Extract the (x, y) coordinate from the center of the cell holding the provided text.  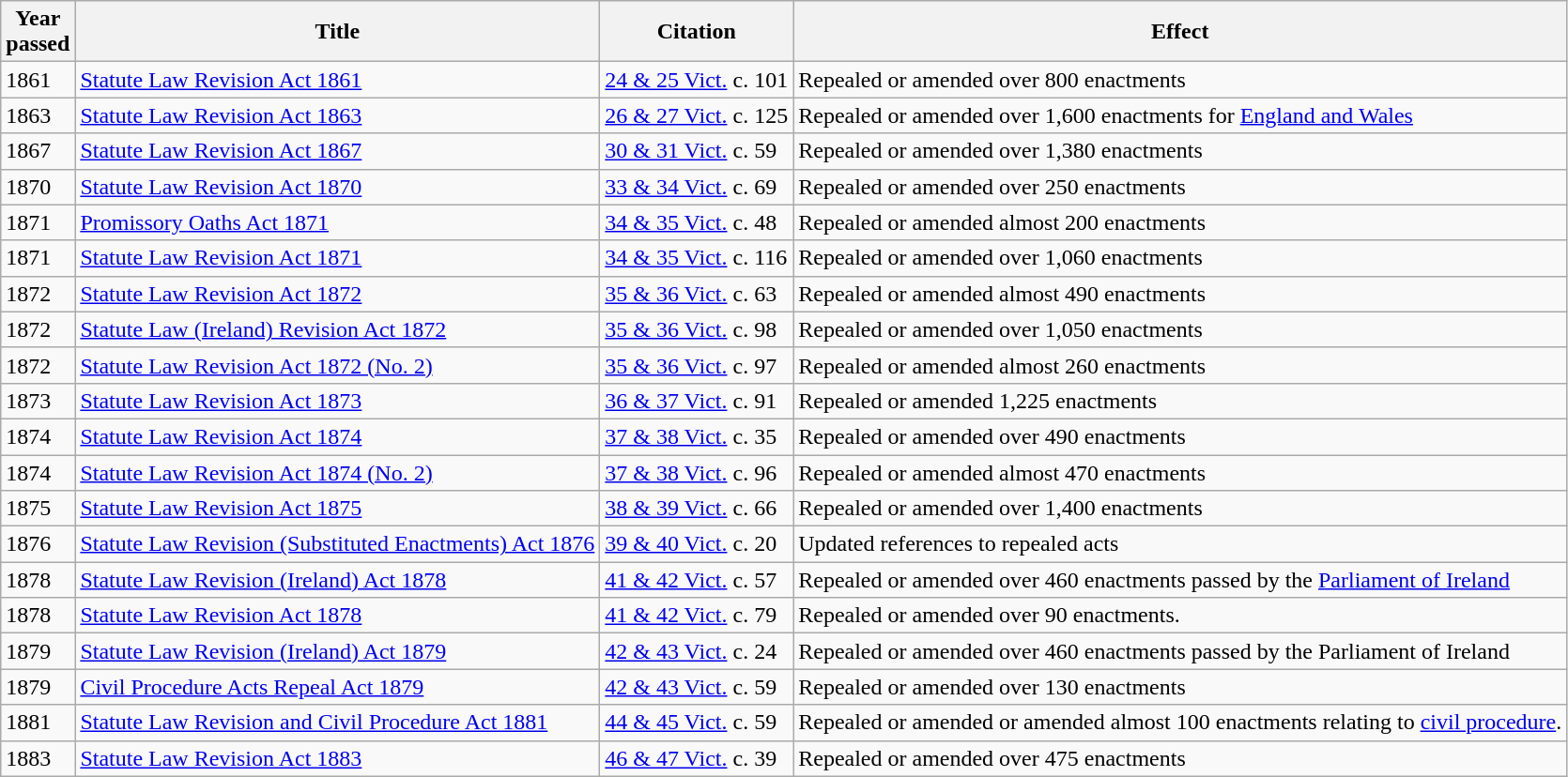
1876 (38, 544)
1873 (38, 401)
35 & 36 Vict. c. 63 (697, 294)
1867 (38, 151)
1881 (38, 723)
35 & 36 Vict. c. 97 (697, 365)
Repealed or amended over 130 enactments (1180, 687)
Repealed or amended over 490 enactments (1180, 436)
30 & 31 Vict. c. 59 (697, 151)
Repealed or amended over 800 enactments (1180, 80)
39 & 40 Vict. c. 20 (697, 544)
37 & 38 Vict. c. 96 (697, 472)
Statute Law Revision Act 1867 (338, 151)
Repealed or amended over 1,380 enactments (1180, 151)
34 & 35 Vict. c. 48 (697, 222)
Repealed or amended over 250 enactments (1180, 187)
Statute Law Revision and Civil Procedure Act 1881 (338, 723)
Statute Law Revision (Ireland) Act 1879 (338, 651)
34 & 35 Vict. c. 116 (697, 258)
Repealed or amended almost 200 enactments (1180, 222)
Promissory Oaths Act 1871 (338, 222)
33 & 34 Vict. c. 69 (697, 187)
37 & 38 Vict. c. 35 (697, 436)
Title (338, 32)
Statute Law Revision Act 1873 (338, 401)
Statute Law Revision Act 1872 (338, 294)
Statute Law Revision Act 1861 (338, 80)
41 & 42 Vict. c. 57 (697, 580)
Statute Law Revision (Substituted Enactments) Act 1876 (338, 544)
24 & 25 Vict. c. 101 (697, 80)
1870 (38, 187)
Statute Law Revision (Ireland) Act 1878 (338, 580)
Yearpassed (38, 32)
Repealed or amended over 1,600 enactments for England and Wales (1180, 115)
Repealed or amended over 475 enactments (1180, 758)
Effect (1180, 32)
Statute Law Revision Act 1874 (338, 436)
Repealed or amended 1,225 enactments (1180, 401)
Statute Law Revision Act 1875 (338, 509)
36 & 37 Vict. c. 91 (697, 401)
26 & 27 Vict. c. 125 (697, 115)
Repealed or amended almost 260 enactments (1180, 365)
Repealed or amended or amended almost 100 enactments relating to civil procedure. (1180, 723)
Statute Law Revision Act 1872 (No. 2) (338, 365)
Statute Law Revision Act 1863 (338, 115)
42 & 43 Vict. c. 24 (697, 651)
Statute Law (Ireland) Revision Act 1872 (338, 329)
Statute Law Revision Act 1874 (No. 2) (338, 472)
35 & 36 Vict. c. 98 (697, 329)
Citation (697, 32)
Repealed or amended over 1,400 enactments (1180, 509)
1875 (38, 509)
1863 (38, 115)
1883 (38, 758)
38 & 39 Vict. c. 66 (697, 509)
42 & 43 Vict. c. 59 (697, 687)
46 & 47 Vict. c. 39 (697, 758)
1861 (38, 80)
Statute Law Revision Act 1870 (338, 187)
Repealed or amended over 1,060 enactments (1180, 258)
44 & 45 Vict. c. 59 (697, 723)
Statute Law Revision Act 1878 (338, 616)
Civil Procedure Acts Repeal Act 1879 (338, 687)
Repealed or amended over 90 enactments. (1180, 616)
Updated references to repealed acts (1180, 544)
Repealed or amended almost 490 enactments (1180, 294)
Repealed or amended almost 470 enactments (1180, 472)
Statute Law Revision Act 1871 (338, 258)
41 & 42 Vict. c. 79 (697, 616)
Repealed or amended over 1,050 enactments (1180, 329)
Statute Law Revision Act 1883 (338, 758)
